Pinpoint the cell where the given text exists, returning its (x, y) midpoint coordinate. 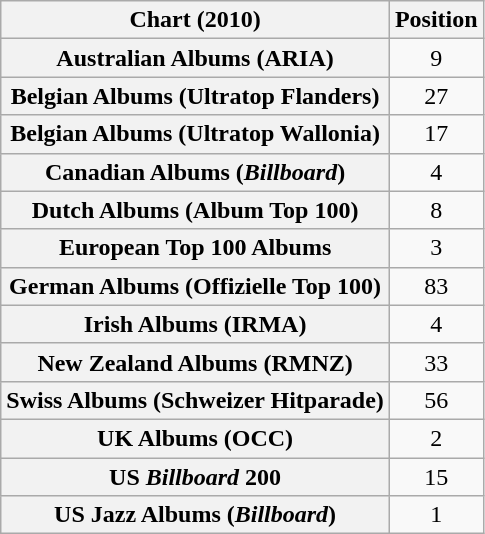
US Billboard 200 (196, 477)
27 (436, 96)
European Top 100 Albums (196, 248)
33 (436, 362)
8 (436, 210)
Irish Albums (IRMA) (196, 324)
2 (436, 438)
9 (436, 58)
17 (436, 134)
US Jazz Albums (Billboard) (196, 515)
German Albums (Offizielle Top 100) (196, 286)
Belgian Albums (Ultratop Flanders) (196, 96)
Position (436, 20)
New Zealand Albums (RMNZ) (196, 362)
56 (436, 400)
Canadian Albums (Billboard) (196, 172)
15 (436, 477)
Dutch Albums (Album Top 100) (196, 210)
UK Albums (OCC) (196, 438)
3 (436, 248)
Belgian Albums (Ultratop Wallonia) (196, 134)
83 (436, 286)
1 (436, 515)
Chart (2010) (196, 20)
Swiss Albums (Schweizer Hitparade) (196, 400)
Australian Albums (ARIA) (196, 58)
